Extract the [x, y] coordinate from the center of the cell holding the provided text.  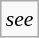
see [20, 19]
